Provide the (x, y) coordinate of the cell's center where the given text is located.  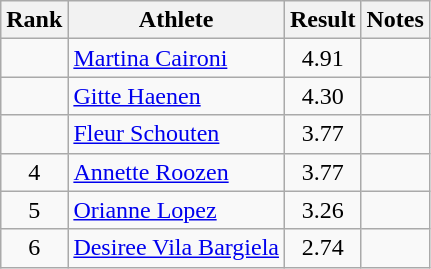
Martina Caironi (176, 58)
5 (34, 210)
2.74 (323, 248)
Athlete (176, 20)
Gitte Haenen (176, 96)
4.91 (323, 58)
4 (34, 172)
4.30 (323, 96)
Desiree Vila Bargiela (176, 248)
Annette Roozen (176, 172)
Result (323, 20)
Notes (395, 20)
Fleur Schouten (176, 134)
6 (34, 248)
Rank (34, 20)
3.26 (323, 210)
Orianne Lopez (176, 210)
